Return the (X, Y) coordinate for the center point of the cell that contains the specified text.  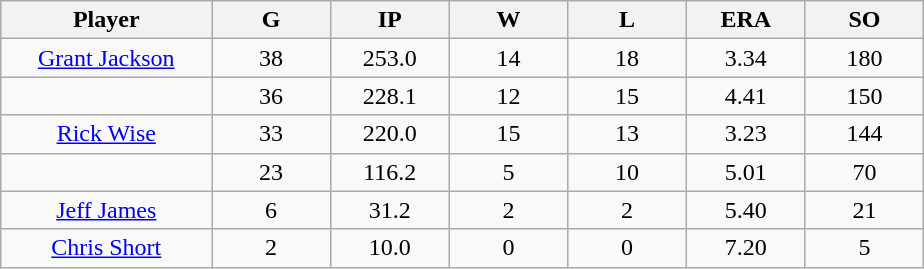
3.23 (746, 134)
7.20 (746, 248)
10 (628, 172)
31.2 (390, 210)
116.2 (390, 172)
253.0 (390, 58)
21 (864, 210)
SO (864, 20)
144 (864, 134)
ERA (746, 20)
36 (272, 96)
180 (864, 58)
5.01 (746, 172)
Chris Short (106, 248)
33 (272, 134)
220.0 (390, 134)
Jeff James (106, 210)
5.40 (746, 210)
18 (628, 58)
14 (508, 58)
6 (272, 210)
G (272, 20)
70 (864, 172)
Rick Wise (106, 134)
10.0 (390, 248)
Grant Jackson (106, 58)
13 (628, 134)
12 (508, 96)
4.41 (746, 96)
228.1 (390, 96)
23 (272, 172)
150 (864, 96)
L (628, 20)
38 (272, 58)
3.34 (746, 58)
W (508, 20)
IP (390, 20)
Player (106, 20)
